From the cell containing the given text, extract its center point as [x, y] coordinate. 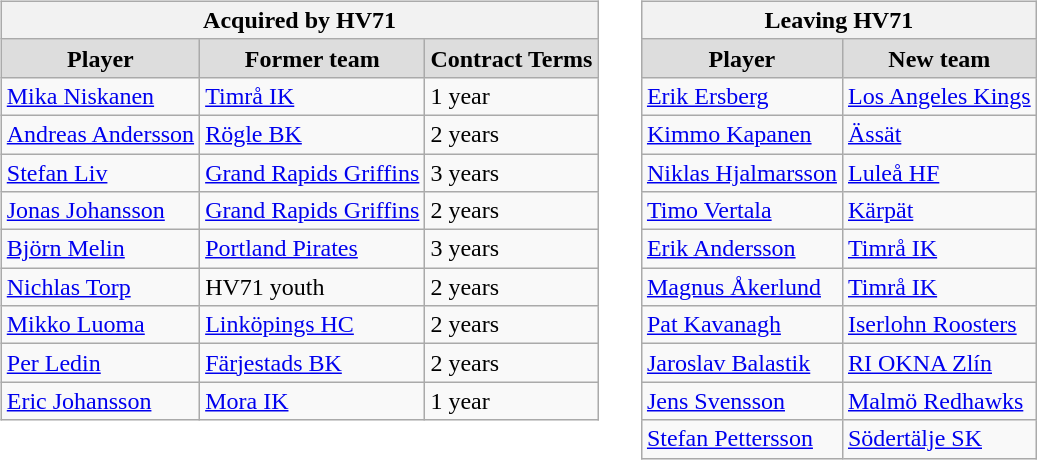
Ässät [939, 134]
Per Ledin [100, 363]
Nichlas Torp [100, 287]
Kärpät [939, 211]
Mora IK [312, 401]
Leaving HV71 [838, 20]
RI OKNA Zlín [939, 363]
Timo Vertala [742, 211]
Stefan Pettersson [742, 439]
Färjestads BK [312, 363]
Erik Ersberg [742, 96]
Portland Pirates [312, 249]
Linköpings HC [312, 325]
Mika Niskanen [100, 96]
Malmö Redhawks [939, 401]
Iserlohn Roosters [939, 325]
Niklas Hjalmarsson [742, 173]
Andreas Andersson [100, 134]
Acquired by HV71 [300, 20]
Luleå HF [939, 173]
Los Angeles Kings [939, 96]
Stefan Liv [100, 173]
Jens Svensson [742, 401]
Pat Kavanagh [742, 325]
HV71 youth [312, 287]
New team [939, 58]
Rögle BK [312, 134]
Kimmo Kapanen [742, 134]
Former team [312, 58]
Södertälje SK [939, 439]
Björn Melin [100, 249]
Jaroslav Balastik [742, 363]
Erik Andersson [742, 249]
Jonas Johansson [100, 211]
Eric Johansson [100, 401]
Magnus Åkerlund [742, 287]
Mikko Luoma [100, 325]
Contract Terms [512, 58]
